Extract the (X, Y) coordinate from the center of the cell holding the provided text.  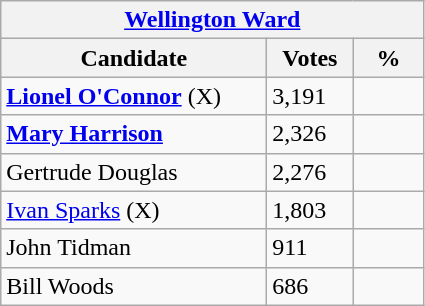
686 (310, 286)
Votes (310, 58)
3,191 (310, 96)
2,276 (310, 172)
1,803 (310, 210)
John Tidman (134, 248)
Candidate (134, 58)
Lionel O'Connor (X) (134, 96)
Gertrude Douglas (134, 172)
% (388, 58)
Wellington Ward (212, 20)
Mary Harrison (134, 134)
Bill Woods (134, 286)
911 (310, 248)
Ivan Sparks (X) (134, 210)
2,326 (310, 134)
